From the cell containing the given text, extract its center point as [x, y] coordinate. 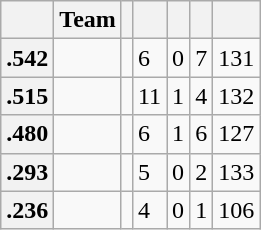
133 [236, 172]
.515 [28, 96]
106 [236, 210]
.480 [28, 134]
.542 [28, 58]
5 [149, 172]
11 [149, 96]
.236 [28, 210]
2 [202, 172]
131 [236, 58]
7 [202, 58]
132 [236, 96]
127 [236, 134]
.293 [28, 172]
Team [88, 20]
